Scan for the cell matching the given text and deliver its [X, Y] coordinate at center. 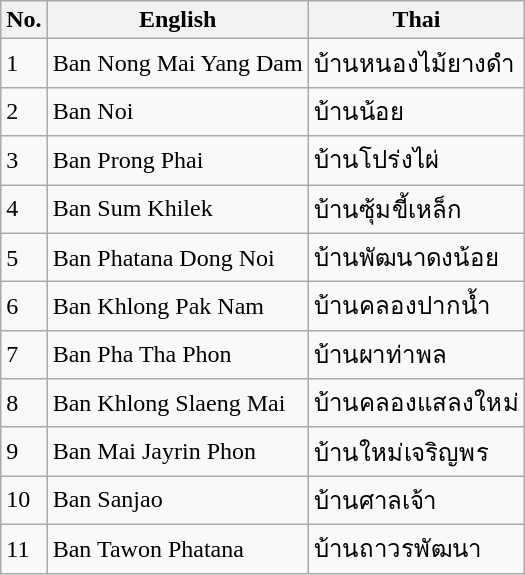
3 [24, 160]
English [178, 20]
Ban Sum Khilek [178, 208]
บ้านหนองไม้ยางดำ [416, 64]
7 [24, 354]
บ้านใหม่เจริญพร [416, 452]
Ban Mai Jayrin Phon [178, 452]
Ban Noi [178, 112]
Thai [416, 20]
บ้านคลองปากน้ำ [416, 306]
No. [24, 20]
บ้านซุ้มขี้เหล็ก [416, 208]
บ้านผาท่าพล [416, 354]
Ban Tawon Phatana [178, 548]
Ban Nong Mai Yang Dam [178, 64]
Ban Khlong Pak Nam [178, 306]
บ้านถาวรพัฒนา [416, 548]
11 [24, 548]
10 [24, 500]
4 [24, 208]
8 [24, 404]
บ้านคลองแสลงใหม่ [416, 404]
5 [24, 258]
Ban Pha Tha Phon [178, 354]
Ban Khlong Slaeng Mai [178, 404]
6 [24, 306]
บ้านพัฒนาดงน้อย [416, 258]
2 [24, 112]
9 [24, 452]
บ้านโปร่งไผ่ [416, 160]
1 [24, 64]
บ้านน้อย [416, 112]
Ban Phatana Dong Noi [178, 258]
Ban Sanjao [178, 500]
Ban Prong Phai [178, 160]
บ้านศาลเจ้า [416, 500]
